Pinpoint the cell where the given text exists, returning its (x, y) midpoint coordinate. 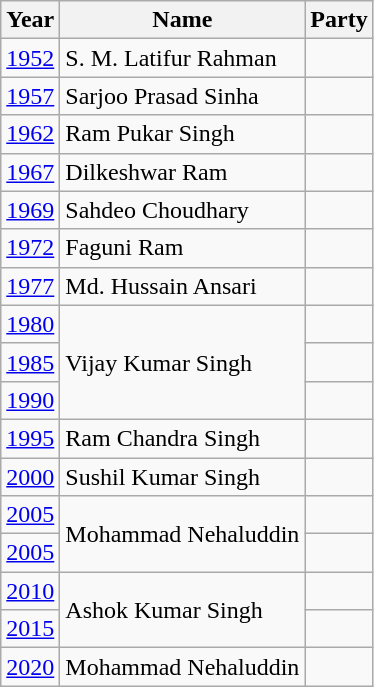
1990 (30, 400)
1995 (30, 438)
Sahdeo Choudhary (182, 210)
Sushil Kumar Singh (182, 477)
1977 (30, 286)
1967 (30, 172)
1972 (30, 248)
1969 (30, 210)
1985 (30, 362)
Sarjoo Prasad Sinha (182, 96)
Ram Chandra Singh (182, 438)
Year (30, 20)
Name (182, 20)
1952 (30, 58)
1957 (30, 96)
2000 (30, 477)
Ashok Kumar Singh (182, 610)
Ram Pukar Singh (182, 134)
Dilkeshwar Ram (182, 172)
Md. Hussain Ansari (182, 286)
2020 (30, 667)
Party (339, 20)
Vijay Kumar Singh (182, 362)
2015 (30, 629)
S. M. Latifur Rahman (182, 58)
1962 (30, 134)
2010 (30, 591)
1980 (30, 324)
Faguni Ram (182, 248)
